Search for the cell housing the specified text and yield its [x, y] center coordinate. 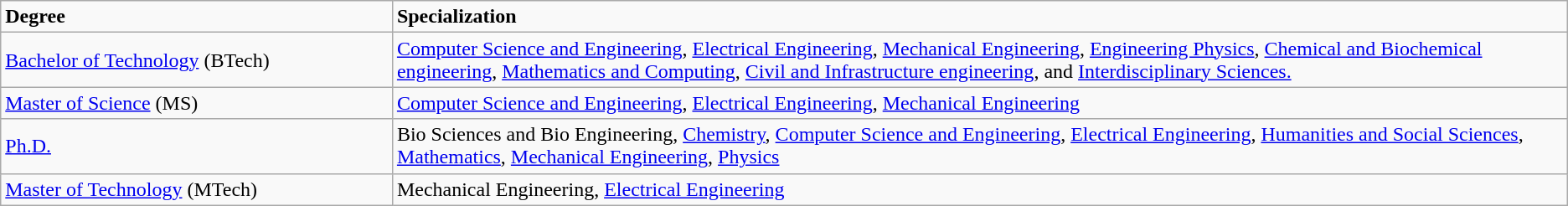
Degree [197, 17]
Master of Science (MS) [197, 103]
Mechanical Engineering, Electrical Engineering [980, 189]
Specialization [980, 17]
Computer Science and Engineering, Electrical Engineering, Mechanical Engineering [980, 103]
Master of Technology (MTech) [197, 189]
Ph.D. [197, 146]
Bachelor of Technology (BTech) [197, 60]
